Capture the cell that displays the provided text and extract its [X, Y] central coordinate. 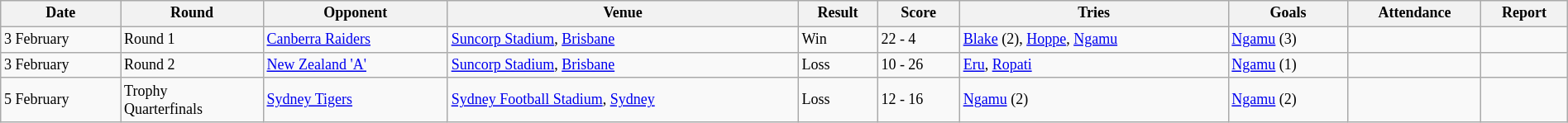
22 - 4 [918, 40]
12 - 16 [918, 100]
New Zealand 'A' [356, 64]
TrophyQuarterfinals [192, 100]
Tries [1093, 13]
Eru, Ropati [1093, 64]
Round 1 [192, 40]
Date [61, 13]
10 - 26 [918, 64]
Opponent [356, 13]
Sydney Football Stadium, Sydney [623, 100]
Goals [1288, 13]
Win [838, 40]
Round [192, 13]
Score [918, 13]
Canberra Raiders [356, 40]
Result [838, 13]
Ngamu (3) [1288, 40]
5 February [61, 100]
Blake (2), Hoppe, Ngamu [1093, 40]
Venue [623, 13]
Attendance [1414, 13]
Round 2 [192, 64]
Report [1524, 13]
Sydney Tigers [356, 100]
Ngamu (1) [1288, 64]
